Determine the (X, Y) coordinate at the center of the cell enclosing the given text.  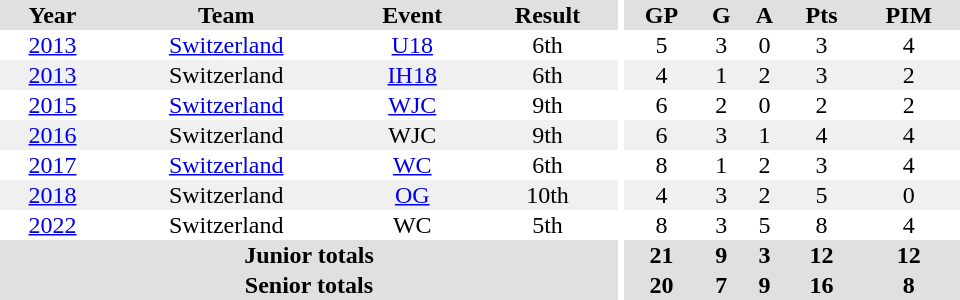
7 (722, 285)
G (722, 15)
IH18 (412, 75)
21 (662, 255)
2018 (52, 195)
A (765, 15)
10th (548, 195)
20 (662, 285)
16 (821, 285)
Senior totals (309, 285)
Junior totals (309, 255)
2016 (52, 135)
OG (412, 195)
Pts (821, 15)
Team (226, 15)
2017 (52, 165)
2022 (52, 225)
Year (52, 15)
Result (548, 15)
2015 (52, 105)
5th (548, 225)
Event (412, 15)
PIM (909, 15)
GP (662, 15)
U18 (412, 45)
